Determine the (X, Y) coordinate at the center of the cell enclosing the given text.  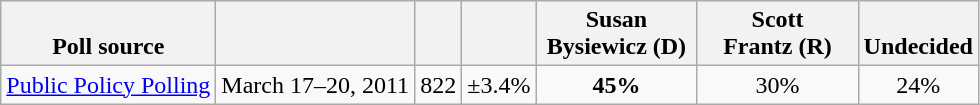
±3.4% (499, 85)
Undecided (918, 34)
30% (778, 85)
24% (918, 85)
ScottFrantz (R) (778, 34)
March 17–20, 2011 (316, 85)
Public Policy Polling (108, 85)
822 (438, 85)
45% (616, 85)
SusanBysiewicz (D) (616, 34)
Poll source (108, 34)
